Capture the cell that displays the provided text and extract its (X, Y) central coordinate. 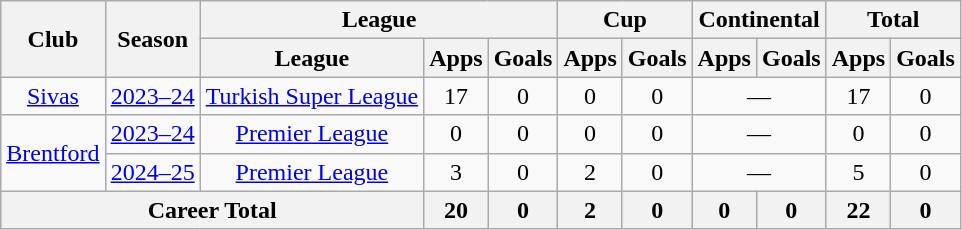
5 (858, 172)
Club (53, 39)
Season (152, 39)
Career Total (212, 210)
3 (456, 172)
22 (858, 210)
Cup (625, 20)
2024–25 (152, 172)
Turkish Super League (312, 96)
Brentford (53, 153)
Total (893, 20)
20 (456, 210)
Sivas (53, 96)
Continental (759, 20)
